Extract the [x, y] coordinate from the center of the cell holding the provided text.  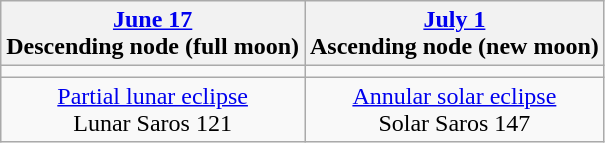
June 17Descending node (full moon) [153, 34]
July 1Ascending node (new moon) [454, 34]
Annular solar eclipseSolar Saros 147 [454, 110]
Partial lunar eclipseLunar Saros 121 [153, 110]
